Scan for the cell matching the given text and deliver its [x, y] coordinate at center. 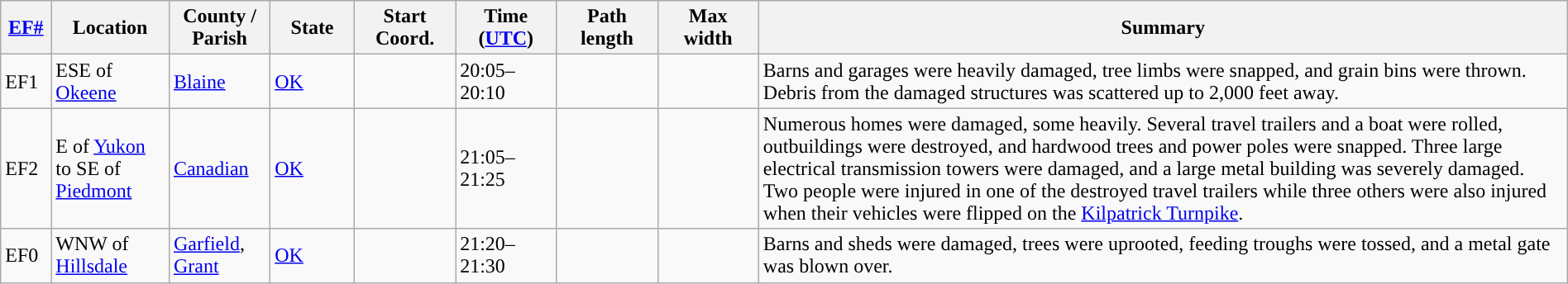
State [313, 28]
EF0 [26, 256]
Summary [1163, 28]
Path length [607, 28]
Start Coord. [404, 28]
20:05–20:10 [506, 81]
Max width [708, 28]
EF1 [26, 81]
County / Parish [219, 28]
21:05–21:25 [506, 168]
EF# [26, 28]
Blaine [219, 81]
Location [111, 28]
21:20–21:30 [506, 256]
WNW of Hillsdale [111, 256]
EF2 [26, 168]
Time (UTC) [506, 28]
Garfield, Grant [219, 256]
E of Yukon to SE of Piedmont [111, 168]
ESE of Okeene [111, 81]
Canadian [219, 168]
Barns and sheds were damaged, trees were uprooted, feeding troughs were tossed, and a metal gate was blown over. [1163, 256]
